Determine the [X, Y] coordinate at the center of the cell enclosing the given text.  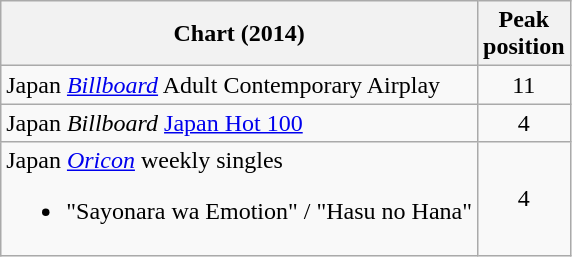
Japan Billboard Adult Contemporary Airplay [240, 85]
Japan Billboard Japan Hot 100 [240, 123]
Peakposition [524, 34]
11 [524, 85]
Chart (2014) [240, 34]
Japan Oricon weekly singles"Sayonara wa Emotion" / "Hasu no Hana" [240, 198]
